Extract the [X, Y] coordinate from the center of the cell holding the provided text.  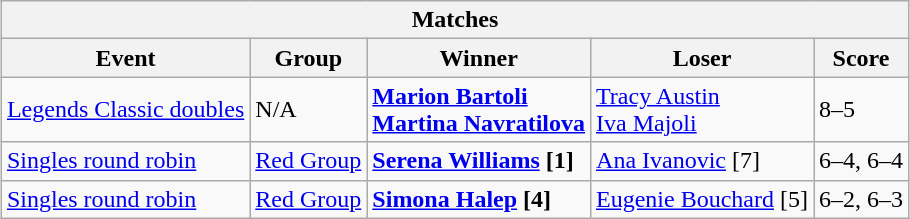
Ana Ivanovic [7] [702, 161]
Loser [702, 58]
6–4, 6–4 [862, 161]
Group [308, 58]
Matches [454, 20]
Eugenie Bouchard [5] [702, 199]
8–5 [862, 110]
6–2, 6–3 [862, 199]
Winner [479, 58]
Simona Halep [4] [479, 199]
Legends Classic doubles [125, 110]
Event [125, 58]
Marion Bartoli Martina Navratilova [479, 110]
N/A [308, 110]
Score [862, 58]
Tracy Austin Iva Majoli [702, 110]
Serena Williams [1] [479, 161]
